For the text-containing cell, return its midpoint in [x, y] coordinate format. 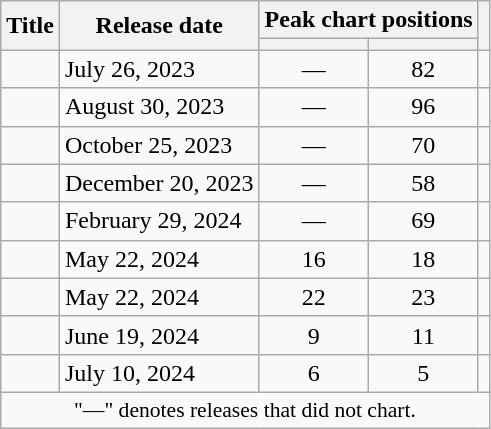
58 [424, 183]
11 [424, 335]
February 29, 2024 [159, 221]
July 10, 2024 [159, 373]
16 [314, 259]
Title [30, 26]
9 [314, 335]
6 [314, 373]
October 25, 2023 [159, 145]
Release date [159, 26]
December 20, 2023 [159, 183]
August 30, 2023 [159, 107]
69 [424, 221]
70 [424, 145]
18 [424, 259]
5 [424, 373]
June 19, 2024 [159, 335]
Peak chart positions [368, 20]
96 [424, 107]
22 [314, 297]
23 [424, 297]
"—" denotes releases that did not chart. [245, 410]
82 [424, 69]
July 26, 2023 [159, 69]
